Capture the cell that displays the provided text and extract its (x, y) central coordinate. 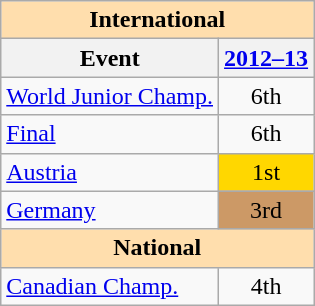
World Junior Champ. (110, 96)
Event (110, 58)
Canadian Champ. (110, 286)
1st (266, 172)
4th (266, 286)
Germany (110, 210)
National (158, 248)
International (158, 20)
2012–13 (266, 58)
3rd (266, 210)
Final (110, 134)
Austria (110, 172)
